Find where the given text appears and provide that cell's center as [x, y] coordinate. 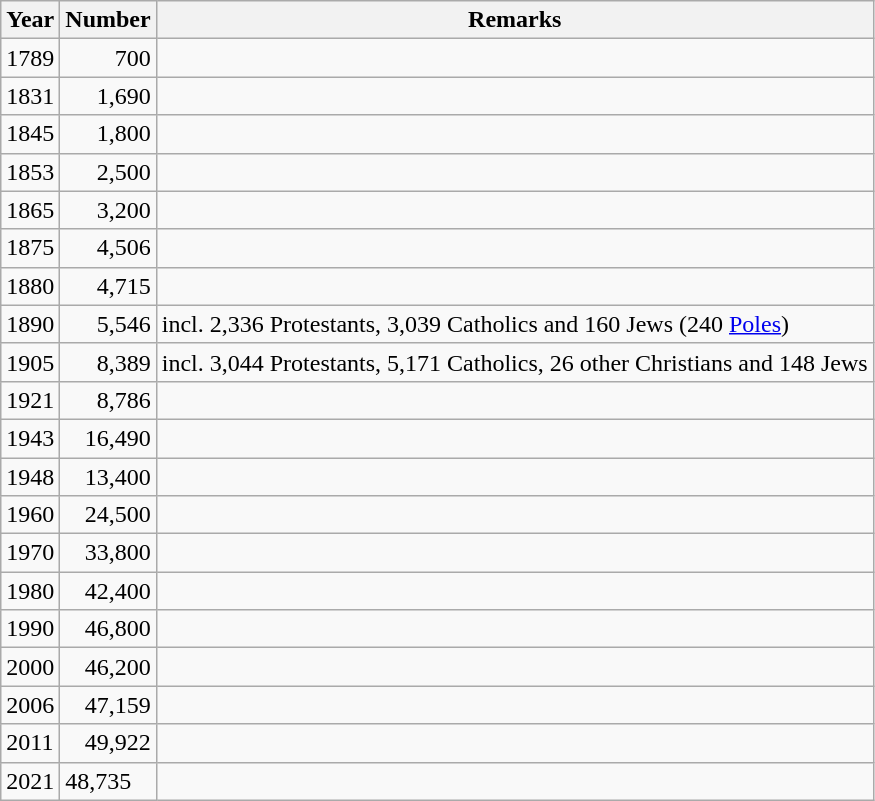
1845 [30, 134]
2021 [30, 781]
5,546 [108, 324]
2011 [30, 743]
1831 [30, 96]
2006 [30, 705]
incl. 3,044 Protestants, 5,171 Catholics, 26 other Christians and 148 Jews [514, 362]
1960 [30, 515]
1875 [30, 248]
700 [108, 58]
3,200 [108, 210]
1,690 [108, 96]
Year [30, 20]
13,400 [108, 477]
24,500 [108, 515]
Number [108, 20]
Remarks [514, 20]
48,735 [108, 781]
46,800 [108, 629]
2,500 [108, 172]
49,922 [108, 743]
47,159 [108, 705]
1890 [30, 324]
1880 [30, 286]
46,200 [108, 667]
1943 [30, 438]
1948 [30, 477]
2000 [30, 667]
1921 [30, 400]
1865 [30, 210]
1789 [30, 58]
8,389 [108, 362]
1853 [30, 172]
42,400 [108, 591]
1,800 [108, 134]
1990 [30, 629]
4,715 [108, 286]
33,800 [108, 553]
16,490 [108, 438]
1980 [30, 591]
1970 [30, 553]
4,506 [108, 248]
8,786 [108, 400]
incl. 2,336 Protestants, 3,039 Catholics and 160 Jews (240 Poles) [514, 324]
1905 [30, 362]
